Detect which cell encompasses the target text, then output its [X, Y] center coordinate. 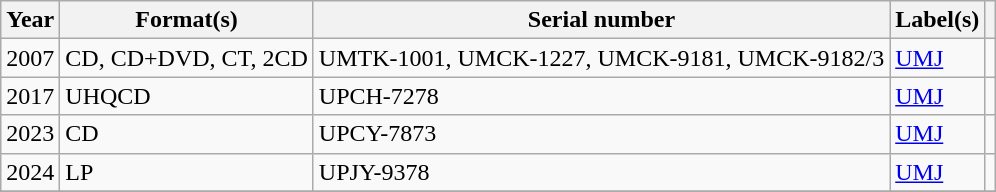
UPCY-7873 [601, 134]
Year [30, 20]
CD, CD+DVD, CT, 2CD [187, 58]
2007 [30, 58]
2024 [30, 172]
Label(s) [938, 20]
LP [187, 172]
2017 [30, 96]
Serial number [601, 20]
CD [187, 134]
UPCH-7278 [601, 96]
UMTK-1001, UMCK-1227, UMCK-9181, UMCK-9182/3 [601, 58]
Format(s) [187, 20]
UPJY-9378 [601, 172]
UHQCD [187, 96]
2023 [30, 134]
